Output the [x, y] coordinate of the center of the cell containing the given text.  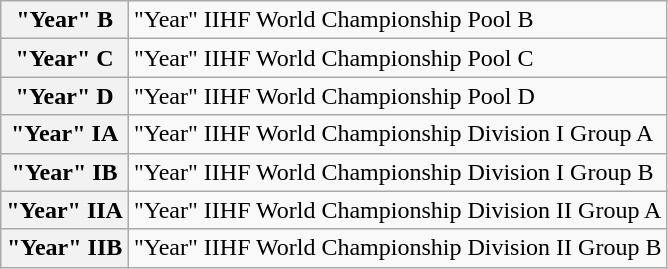
"Year" IIHF World Championship Division I Group A [397, 134]
"Year" IIB [65, 248]
"Year" IIHF World Championship Pool B [397, 20]
"Year" IIHF World Championship Division I Group B [397, 172]
"Year" IA [65, 134]
"Year" IIHF World Championship Division II Group B [397, 248]
"Year" IIA [65, 210]
"Year" D [65, 96]
"Year" IIHF World Championship Division II Group A [397, 210]
"Year" IB [65, 172]
"Year" IIHF World Championship Pool C [397, 58]
"Year" IIHF World Championship Pool D [397, 96]
"Year" B [65, 20]
"Year" C [65, 58]
